Scan for the cell matching the given text and deliver its [X, Y] coordinate at center. 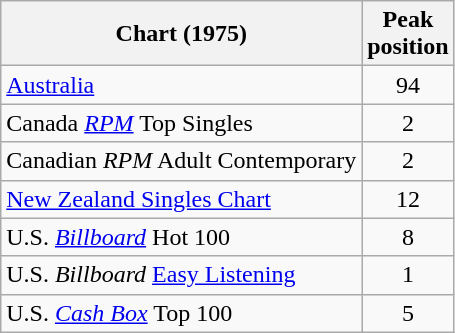
Chart (1975) [182, 34]
5 [408, 313]
8 [408, 237]
1 [408, 275]
12 [408, 199]
U.S. Billboard Hot 100 [182, 237]
Australia [182, 85]
Canada RPM Top Singles [182, 123]
U.S. Billboard Easy Listening [182, 275]
U.S. Cash Box Top 100 [182, 313]
New Zealand Singles Chart [182, 199]
Peakposition [408, 34]
94 [408, 85]
Canadian RPM Adult Contemporary [182, 161]
